Pinpoint the cell where the given text exists, returning its [x, y] midpoint coordinate. 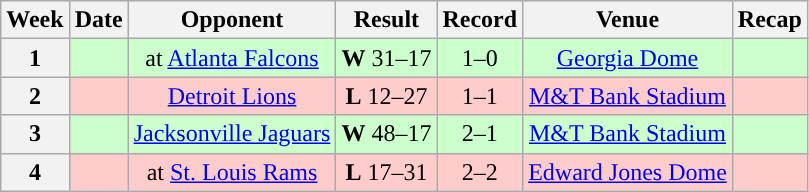
Week [35, 20]
at St. Louis Rams [232, 172]
2 [35, 96]
3 [35, 134]
W 48–17 [386, 134]
2–1 [480, 134]
4 [35, 172]
1 [35, 58]
W 31–17 [386, 58]
Opponent [232, 20]
Georgia Dome [628, 58]
Recap [770, 20]
Result [386, 20]
Date [98, 20]
at Atlanta Falcons [232, 58]
Record [480, 20]
2–2 [480, 172]
1–1 [480, 96]
L 12–27 [386, 96]
Jacksonville Jaguars [232, 134]
Edward Jones Dome [628, 172]
1–0 [480, 58]
L 17–31 [386, 172]
Venue [628, 20]
Detroit Lions [232, 96]
